Extract the [X, Y] coordinate from the center of the cell holding the provided text.  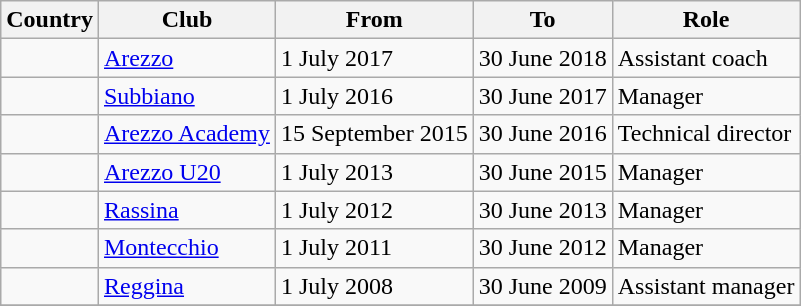
30 June 2013 [542, 210]
Rassina [186, 210]
30 June 2015 [542, 172]
30 June 2016 [542, 134]
15 September 2015 [374, 134]
1 July 2012 [374, 210]
30 June 2009 [542, 286]
30 June 2018 [542, 58]
From [374, 20]
30 June 2017 [542, 96]
1 July 2017 [374, 58]
Country [50, 20]
Arezzo [186, 58]
Technical director [706, 134]
1 July 2013 [374, 172]
Assistant manager [706, 286]
Club [186, 20]
1 July 2008 [374, 286]
30 June 2012 [542, 248]
Reggina [186, 286]
Role [706, 20]
Montecchio [186, 248]
Subbiano [186, 96]
Assistant coach [706, 58]
1 July 2011 [374, 248]
Arezzo Academy [186, 134]
Arezzo U20 [186, 172]
1 July 2016 [374, 96]
To [542, 20]
